Provide the [x, y] coordinate of the cell's center where the given text is located.  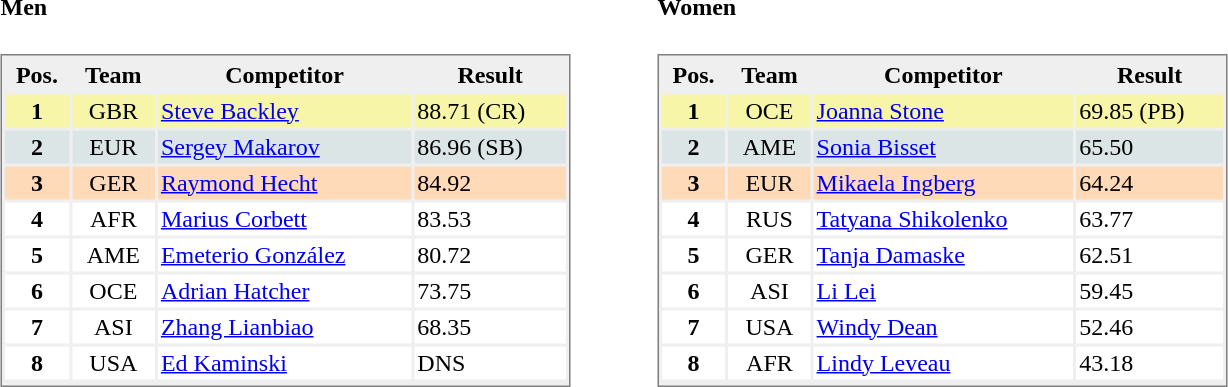
Tanja Damaske [944, 254]
Mikaela Ingberg [944, 182]
RUS [769, 218]
65.50 [1150, 146]
68.35 [490, 326]
Li Lei [944, 290]
88.71 (CR) [490, 110]
Marius Corbett [284, 218]
83.53 [490, 218]
59.45 [1150, 290]
Joanna Stone [944, 110]
Adrian Hatcher [284, 290]
63.77 [1150, 218]
62.51 [1150, 254]
69.85 (PB) [1150, 110]
43.18 [1150, 362]
Steve Backley [284, 110]
Zhang Lianbiao [284, 326]
64.24 [1150, 182]
Ed Kaminski [284, 362]
Lindy Leveau [944, 362]
84.92 [490, 182]
52.46 [1150, 326]
73.75 [490, 290]
Sonia Bisset [944, 146]
80.72 [490, 254]
Sergey Makarov [284, 146]
GBR [114, 110]
Tatyana Shikolenko [944, 218]
Raymond Hecht [284, 182]
Emeterio González [284, 254]
86.96 (SB) [490, 146]
Windy Dean [944, 326]
DNS [490, 362]
